Pinpoint the cell where the given text exists, returning its (x, y) midpoint coordinate. 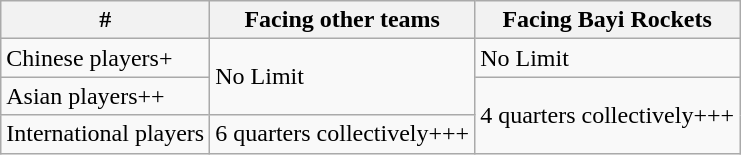
Asian players++ (106, 96)
Chinese players+ (106, 58)
Facing other teams (342, 20)
# (106, 20)
International players (106, 134)
Facing Bayi Rockets (608, 20)
4 quarters collectively+++ (608, 115)
6 quarters collectively+++ (342, 134)
